Detect which cell encompasses the target text, then output its (X, Y) center coordinate. 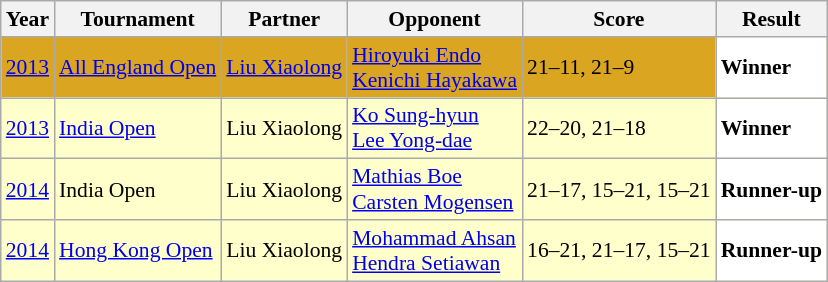
21–17, 15–21, 15–21 (619, 190)
Partner (284, 19)
21–11, 21–9 (619, 68)
Tournament (138, 19)
Year (28, 19)
Score (619, 19)
Ko Sung-hyun Lee Yong-dae (434, 128)
Result (772, 19)
Mohammad Ahsan Hendra Setiawan (434, 250)
Hiroyuki Endo Kenichi Hayakawa (434, 68)
Hong Kong Open (138, 250)
All England Open (138, 68)
16–21, 21–17, 15–21 (619, 250)
Opponent (434, 19)
22–20, 21–18 (619, 128)
Mathias Boe Carsten Mogensen (434, 190)
